For the text-containing cell, return its midpoint in (x, y) coordinate format. 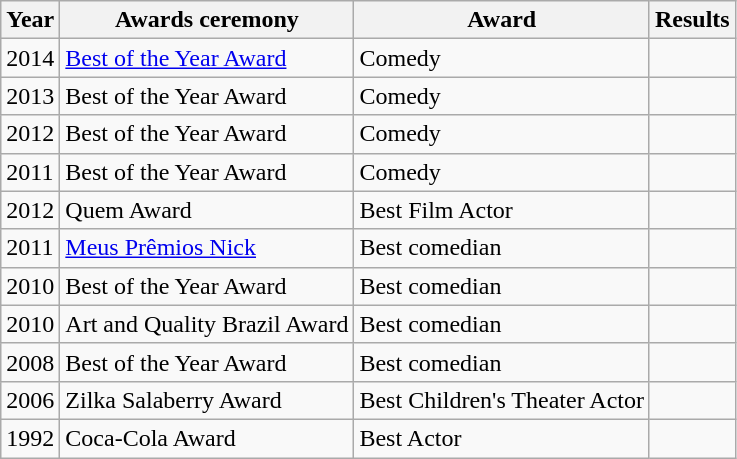
2008 (30, 362)
Best Children's Theater Actor (502, 400)
2014 (30, 58)
Award (502, 20)
Quem Award (207, 210)
Year (30, 20)
2006 (30, 400)
Results (692, 20)
Meus Prêmios Nick (207, 248)
Best Actor (502, 438)
Awards ceremony (207, 20)
Art and Quality Brazil Award (207, 324)
Best Film Actor (502, 210)
1992 (30, 438)
Coca-Cola Award (207, 438)
Zilka Salaberry Award (207, 400)
2013 (30, 96)
